Determine the [X, Y] coordinate at the center of the cell enclosing the given text.  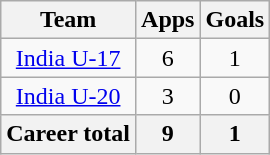
6 [168, 58]
India U-20 [68, 96]
India U-17 [68, 58]
Goals [235, 20]
0 [235, 96]
Apps [168, 20]
9 [168, 134]
3 [168, 96]
Team [68, 20]
Career total [68, 134]
